Return the (x, y) coordinate for the center point of the cell that contains the specified text.  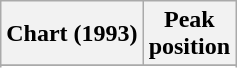
Peak position (189, 34)
Chart (1993) (72, 34)
